Search for the cell housing the specified text and yield its [x, y] center coordinate. 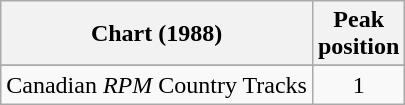
1 [358, 85]
Peakposition [358, 34]
Canadian RPM Country Tracks [157, 85]
Chart (1988) [157, 34]
